Pinpoint the cell where the given text exists, returning its (x, y) midpoint coordinate. 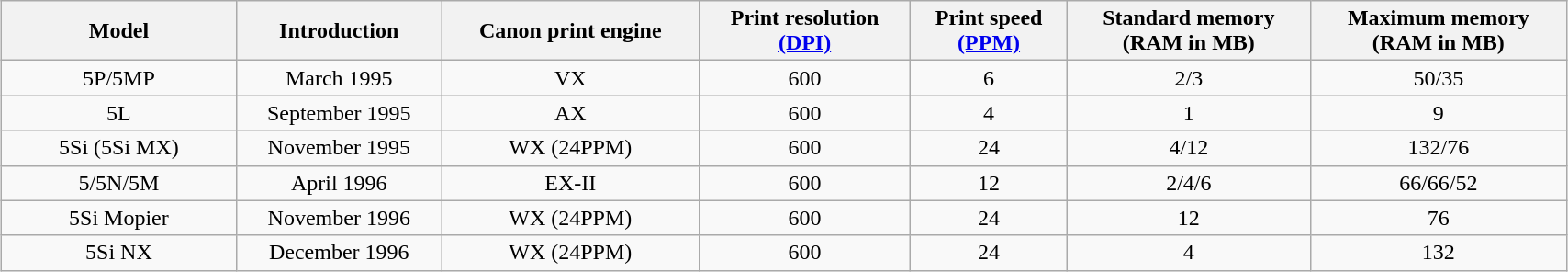
Standard memory(RAM in MB) (1188, 31)
5Si Mopier (119, 218)
AX (570, 113)
66/66/52 (1438, 183)
April 1996 (339, 183)
March 1995 (339, 78)
September 1995 (339, 113)
2/4/6 (1188, 183)
4/12 (1188, 148)
5L (119, 113)
9 (1438, 113)
EX-II (570, 183)
132/76 (1438, 148)
Model (119, 31)
132 (1438, 253)
5Si (5Si MX) (119, 148)
5/5N/5M (119, 183)
6 (990, 78)
Print speed(PPM) (990, 31)
December 1996 (339, 253)
VX (570, 78)
1 (1188, 113)
Canon print engine (570, 31)
November 1996 (339, 218)
Maximum memory(RAM in MB) (1438, 31)
50/35 (1438, 78)
5Si NX (119, 253)
Introduction (339, 31)
Print resolution(DPI) (804, 31)
76 (1438, 218)
November 1995 (339, 148)
5P/5MP (119, 78)
2/3 (1188, 78)
